Identify which cell holds the provided text, then report its (X, Y) central coordinate. 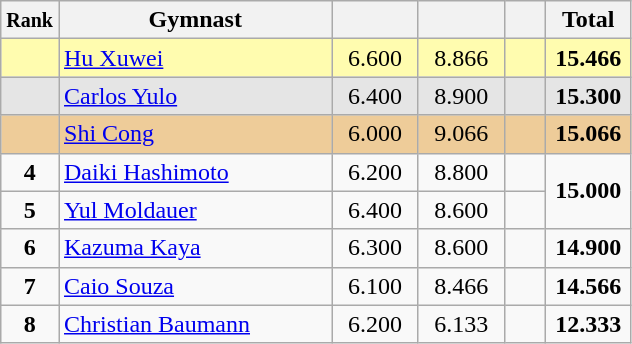
Caio Souza (195, 286)
Yul Moldauer (195, 210)
Hu Xuwei (195, 58)
Kazuma Kaya (195, 248)
5 (30, 210)
8.900 (461, 96)
Total (588, 20)
15.466 (588, 58)
Christian Baumann (195, 324)
8 (30, 324)
Daiki Hashimoto (195, 172)
4 (30, 172)
6.100 (375, 286)
Gymnast (195, 20)
Carlos Yulo (195, 96)
6.600 (375, 58)
9.066 (461, 134)
14.566 (588, 286)
15.300 (588, 96)
14.900 (588, 248)
8.466 (461, 286)
12.333 (588, 324)
8.866 (461, 58)
15.000 (588, 191)
7 (30, 286)
6.133 (461, 324)
6 (30, 248)
15.066 (588, 134)
Shi Cong (195, 134)
6.000 (375, 134)
8.800 (461, 172)
6.300 (375, 248)
Rank (30, 20)
